For the text-containing cell, return its midpoint in [x, y] coordinate format. 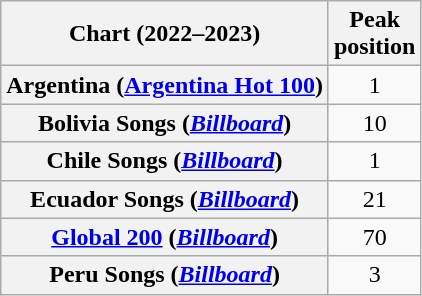
Bolivia Songs (Billboard) [165, 123]
Global 200 (Billboard) [165, 237]
Peru Songs (Billboard) [165, 275]
70 [374, 237]
21 [374, 199]
10 [374, 123]
3 [374, 275]
Ecuador Songs (Billboard) [165, 199]
Chile Songs (Billboard) [165, 161]
Argentina (Argentina Hot 100) [165, 85]
Chart (2022–2023) [165, 34]
Peakposition [374, 34]
